Locate the cell with the specified text and output its (X, Y) center coordinate. 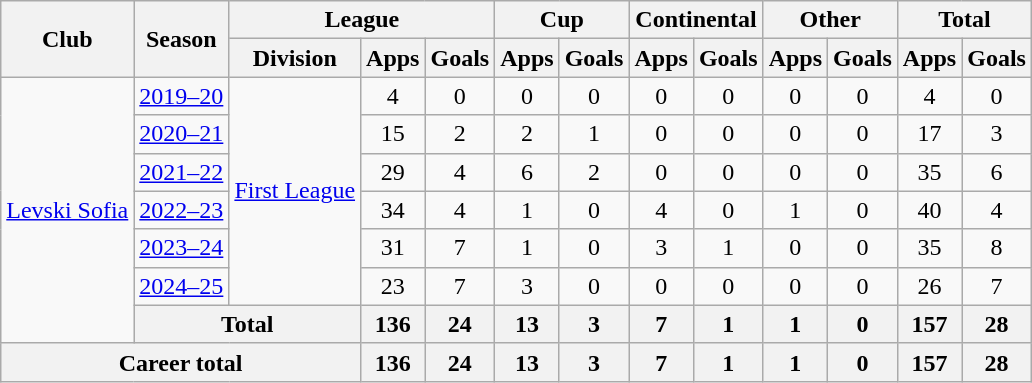
2021–22 (182, 172)
40 (929, 210)
Season (182, 39)
Club (68, 39)
Career total (181, 362)
Other (830, 20)
34 (393, 210)
23 (393, 286)
17 (929, 134)
8 (997, 248)
First League (295, 191)
Continental (696, 20)
31 (393, 248)
Cup (562, 20)
26 (929, 286)
2023–24 (182, 248)
Division (295, 58)
League (362, 20)
29 (393, 172)
Levski Sofia (68, 210)
2024–25 (182, 286)
2020–21 (182, 134)
2019–20 (182, 96)
15 (393, 134)
2022–23 (182, 210)
